Scan for the cell matching the given text and deliver its (X, Y) coordinate at center. 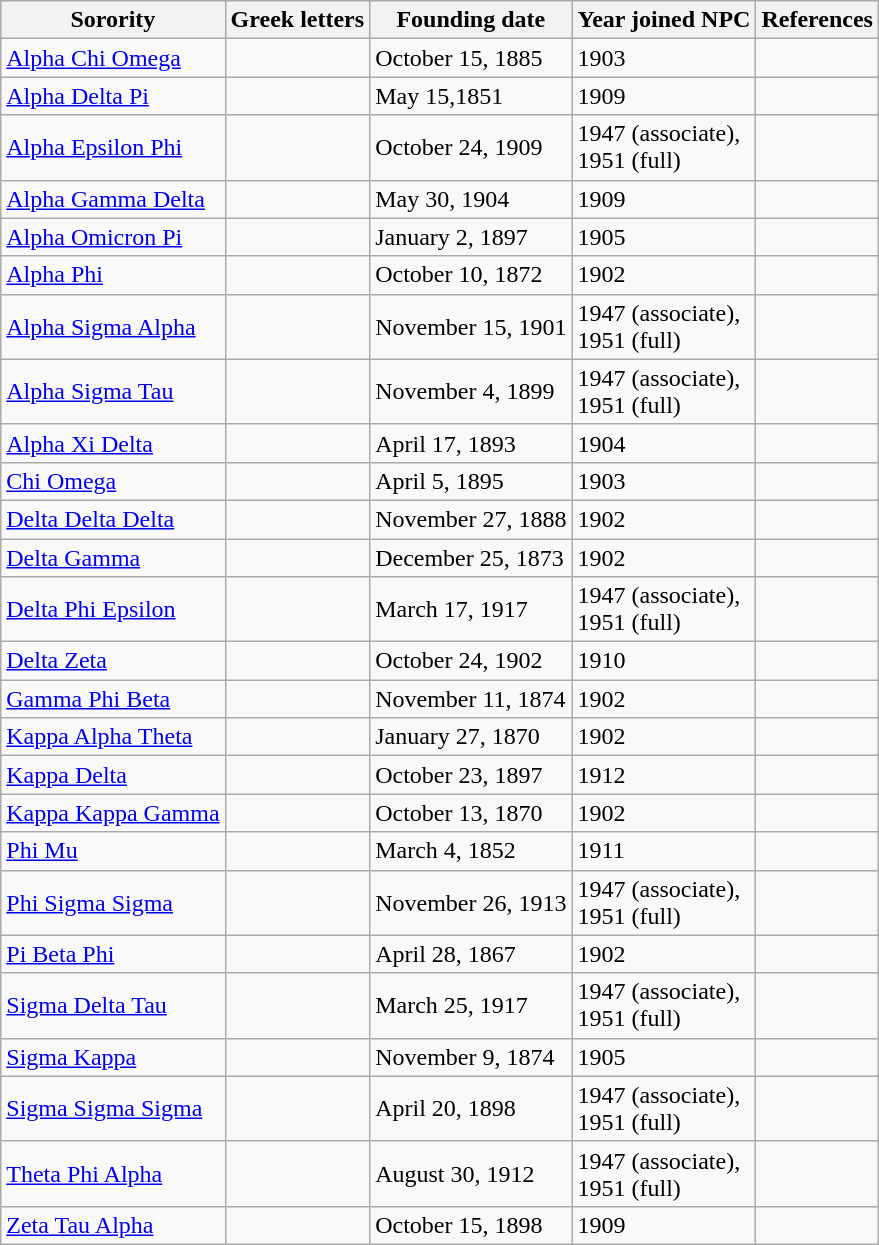
October 13, 1870 (471, 813)
January 27, 1870 (471, 737)
Delta Gamma (113, 557)
Year joined NPC (664, 20)
November 15, 1901 (471, 326)
Sigma Delta Tau (113, 1006)
April 28, 1867 (471, 954)
Sorority (113, 20)
November 4, 1899 (471, 392)
Kappa Kappa Gamma (113, 813)
April 20, 1898 (471, 1108)
November 11, 1874 (471, 699)
March 4, 1852 (471, 851)
March 17, 1917 (471, 610)
October 15, 1885 (471, 58)
Alpha Sigma Tau (113, 392)
October 10, 1872 (471, 275)
Chi Omega (113, 481)
Delta Delta Delta (113, 519)
May 30, 1904 (471, 199)
References (818, 20)
Sigma Kappa (113, 1057)
November 27, 1888 (471, 519)
October 15, 1898 (471, 1225)
October 23, 1897 (471, 775)
Gamma Phi Beta (113, 699)
October 24, 1909 (471, 148)
Alpha Omicron Pi (113, 237)
Alpha Gamma Delta (113, 199)
Alpha Chi Omega (113, 58)
Alpha Sigma Alpha (113, 326)
Founding date (471, 20)
1910 (664, 661)
Phi Sigma Sigma (113, 902)
November 26, 1913 (471, 902)
October 24, 1902 (471, 661)
Alpha Xi Delta (113, 443)
Greek letters (298, 20)
1912 (664, 775)
November 9, 1874 (471, 1057)
April 5, 1895 (471, 481)
Theta Phi Alpha (113, 1174)
April 17, 1893 (471, 443)
Sigma Sigma Sigma (113, 1108)
Delta Phi Epsilon (113, 610)
1911 (664, 851)
Phi Mu (113, 851)
May 15,1851 (471, 96)
August 30, 1912 (471, 1174)
Alpha Delta Pi (113, 96)
January 2, 1897 (471, 237)
1904 (664, 443)
Delta Zeta (113, 661)
December 25, 1873 (471, 557)
Zeta Tau Alpha (113, 1225)
Kappa Delta (113, 775)
Pi Beta Phi (113, 954)
Kappa Alpha Theta (113, 737)
March 25, 1917 (471, 1006)
Alpha Phi (113, 275)
Alpha Epsilon Phi (113, 148)
